Locate the cell with the specified text and output its [x, y] center coordinate. 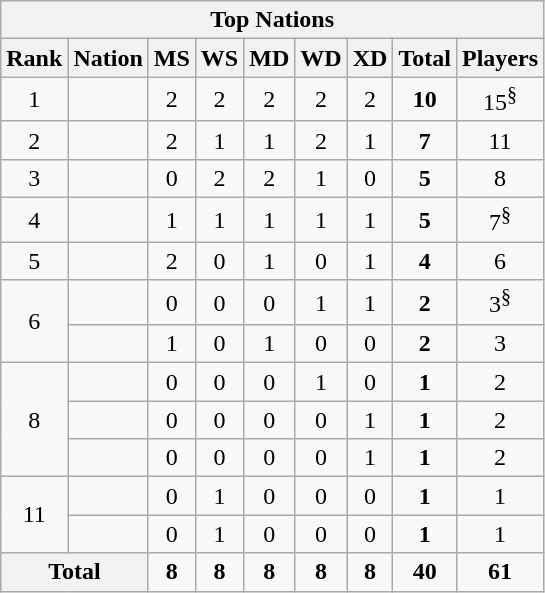
15§ [500, 100]
7§ [500, 220]
MD [270, 58]
XD [370, 58]
Players [500, 58]
Rank [34, 58]
61 [500, 572]
Nation [108, 58]
WD [321, 58]
40 [425, 572]
3§ [500, 302]
10 [425, 100]
Top Nations [272, 20]
WS [219, 58]
MS [172, 58]
7 [425, 140]
